Return the [X, Y] coordinate for the center point of the cell that contains the specified text.  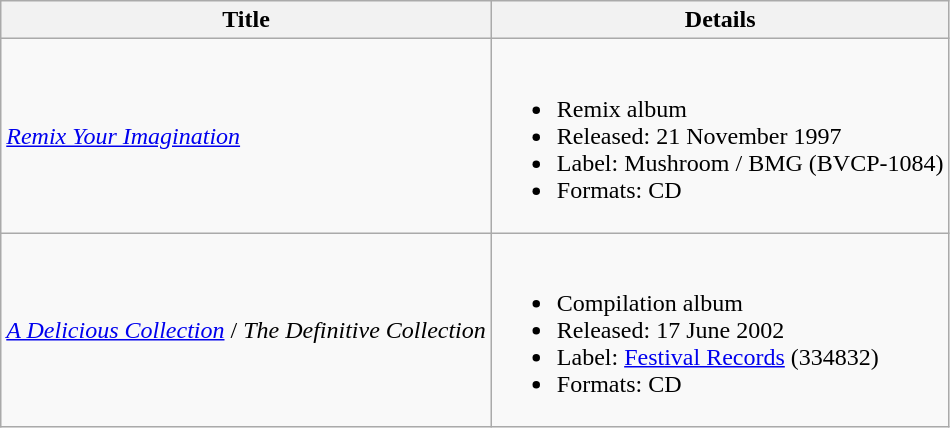
A Delicious Collection / The Definitive Collection [246, 330]
Details [720, 20]
Title [246, 20]
Remix Your Imagination [246, 136]
Remix albumReleased: 21 November 1997Label: Mushroom / BMG (BVCP-1084)Formats: CD [720, 136]
Compilation albumReleased: 17 June 2002Label: Festival Records (334832)Formats: CD [720, 330]
